Search for the cell housing the specified text and yield its [x, y] center coordinate. 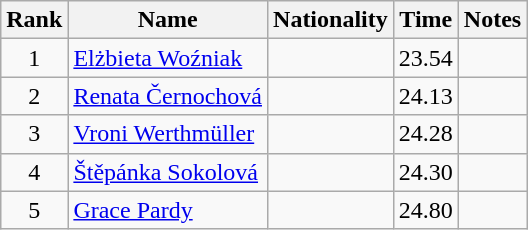
24.28 [426, 134]
Štěpánka Sokolová [168, 172]
2 [34, 96]
4 [34, 172]
Rank [34, 20]
Time [426, 20]
23.54 [426, 58]
1 [34, 58]
24.80 [426, 210]
Renata Černochová [168, 96]
24.13 [426, 96]
Grace Pardy [168, 210]
Elżbieta Woźniak [168, 58]
Nationality [331, 20]
Vroni Werthmüller [168, 134]
5 [34, 210]
Name [168, 20]
3 [34, 134]
Notes [492, 20]
24.30 [426, 172]
